From the cell containing the given text, extract its center point as [X, Y] coordinate. 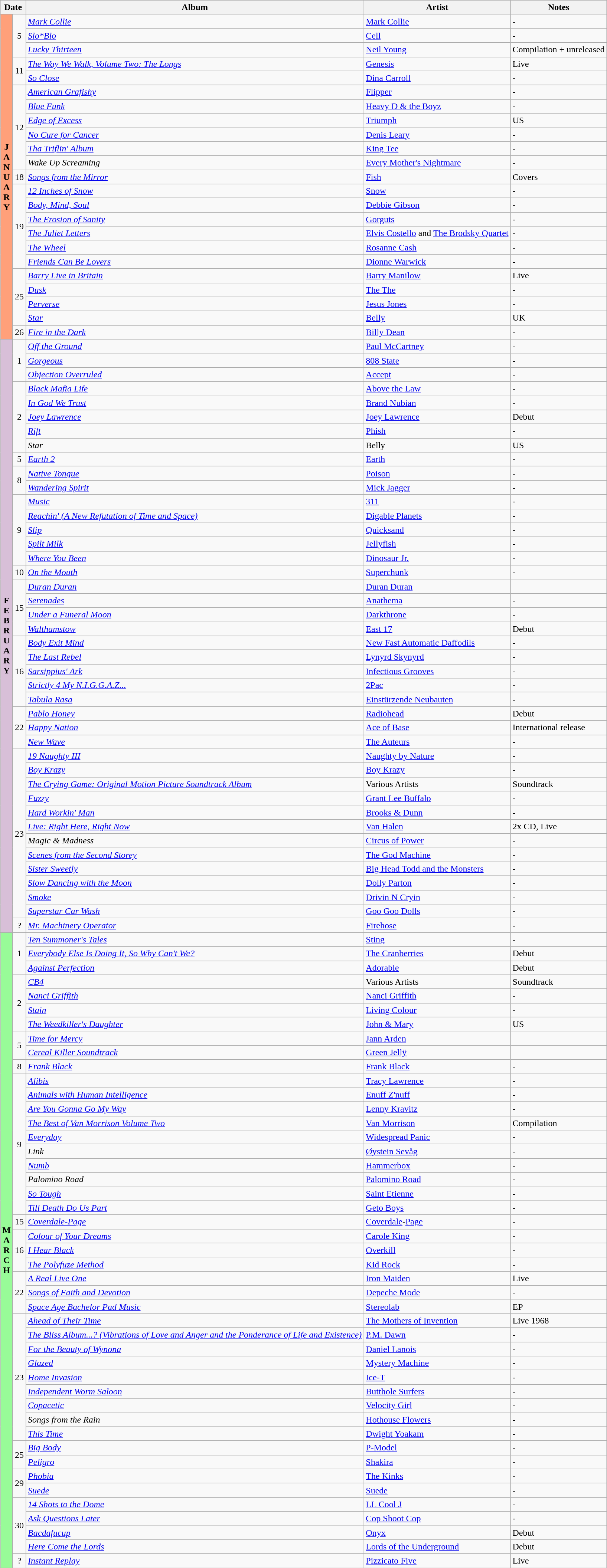
Compilation [558, 1123]
Under a Funeral Moon [195, 614]
The The [437, 290]
Reachin' (A New Refutation of Time and Space) [195, 516]
Copacetic [195, 1405]
Jesus Jones [437, 304]
Iron Maiden [437, 1278]
Dusk [195, 290]
Jellyfish [437, 544]
The Wheel [195, 247]
International release [558, 728]
Onyx [437, 1533]
Hothouse Flowers [437, 1420]
Goo Goo Dolls [437, 911]
Debbie Gibson [437, 205]
Hard Workin' Man [195, 812]
The Polyfuze Method [195, 1264]
Body Exit Mind [195, 643]
Happy Nation [195, 728]
Walthamstow [195, 629]
No Cure for Cancer [195, 134]
Till Death Do Us Part [195, 1208]
Dionne Warwick [437, 262]
Smoke [195, 897]
Elvis Costello and The Brodsky Quartet [437, 233]
Black Mafia Life [195, 388]
In God We Trust [195, 403]
26 [19, 332]
Live: Right Here, Right Now [195, 826]
Barry Live in Britain [195, 276]
Gorguts [437, 219]
Ask Questions Later [195, 1518]
UK [558, 318]
11 [19, 71]
So Tough [195, 1194]
On the Mouth [195, 572]
Velocity Girl [437, 1405]
FEBRUARY [7, 636]
Superchunk [437, 572]
Brand Nubian [437, 403]
Mr. Machinery Operator [195, 925]
Pizzicato Five [437, 1561]
Kid Rock [437, 1264]
Slo*Blo [195, 36]
Mystery Machine [437, 1363]
Einstürzende Neubauten [437, 699]
Songs from the Rain [195, 1420]
Widespread Panic [437, 1137]
Van Halen [437, 826]
Wandering Spirit [195, 488]
Serenades [195, 600]
Blue Funk [195, 106]
Covers [558, 177]
The Kinks [437, 1476]
Van Morrison [437, 1123]
Time for Mercy [195, 1038]
So Close [195, 78]
Dwight Yoakam [437, 1434]
Øystein Sevåg [437, 1151]
Grant Lee Buffalo [437, 798]
Above the Law [437, 388]
Poison [437, 473]
Space Age Bachelor Pad Music [195, 1306]
Neil Young [437, 50]
Wake Up Screaming [195, 163]
Scenes from the Second Storey [195, 854]
P.M. Dawn [437, 1335]
Flipper [437, 92]
Ahead of Their Time [195, 1321]
19 [19, 226]
12 [19, 127]
Independent Worm Saloon [195, 1391]
The Erosion of Sanity [195, 219]
Artist [437, 7]
18 [19, 177]
Cereal Killer Soundtrack [195, 1052]
Friends Can Be Lovers [195, 262]
MARCH [7, 1250]
The Best of Van Morrison Volume Two [195, 1123]
14 Shots to the Dome [195, 1504]
Compilation + unreleased [558, 50]
Hammerbox [437, 1165]
For the Beauty of Wynona [195, 1349]
Strictly 4 My N.I.G.G.A.Z... [195, 685]
Rosanne Cash [437, 247]
Shakira [437, 1462]
This Time [195, 1434]
12 Inches of Snow [195, 191]
Songs of Faith and Devotion [195, 1292]
The Juliet Letters [195, 233]
Stain [195, 1010]
Big Body [195, 1448]
Cop Shoot Cop [437, 1518]
Darkthrone [437, 614]
John & Mary [437, 1024]
Music [195, 502]
Fire in the Dark [195, 332]
Carole King [437, 1236]
Paul McCartney [437, 346]
Notes [558, 7]
Album [195, 7]
Rift [195, 431]
The Weedkiller's Daughter [195, 1024]
Genesis [437, 64]
Big Head Todd and the Monsters [437, 869]
The Way We Walk, Volume Two: The Longs [195, 64]
Green Jellÿ [437, 1052]
Off the Ground [195, 346]
JANUARY [7, 177]
Billy Dean [437, 332]
Ice-T [437, 1377]
EP [558, 1306]
Where You Been [195, 558]
Songs from the Mirror [195, 177]
Perverse [195, 304]
The God Machine [437, 854]
Snow [437, 191]
King Tee [437, 148]
Colour of Your Dreams [195, 1236]
Every Mother's Nightmare [437, 163]
19 Naughty III [195, 756]
Dolly Parton [437, 883]
Superstar Car Wash [195, 911]
Mick Jagger [437, 488]
Slow Dancing with the Moon [195, 883]
Radiohead [437, 714]
Tha Triflin' Album [195, 148]
Lenny Kravitz [437, 1109]
Lynyrd Skynyrd [437, 657]
Dina Carroll [437, 78]
CB4 [195, 982]
Sister Sweetly [195, 869]
Naughty by Nature [437, 756]
Dinosaur Jr. [437, 558]
The Last Rebel [195, 657]
Phobia [195, 1476]
29 [19, 1483]
The Bliss Album...? (Vibrations of Love and Anger and the Ponderance of Life and Existence) [195, 1335]
The Crying Game: Original Motion Picture Soundtrack Album [195, 784]
Edge of Excess [195, 120]
Animals with Human Intelligence [195, 1095]
The Mothers of Invention [437, 1321]
Denis Leary [437, 134]
Body, Mind, Soul [195, 205]
Geto Boys [437, 1208]
Glazed [195, 1363]
Cell [437, 36]
Saint Etienne [437, 1194]
Lords of the Underground [437, 1547]
Anathema [437, 600]
I Hear Black [195, 1250]
Bacdafucup [195, 1533]
Everybody Else Is Doing It, So Why Can't We? [195, 954]
East 17 [437, 629]
Barry Manilow [437, 276]
Native Tongue [195, 473]
New Fast Automatic Daffodils [437, 643]
Spilt Milk [195, 544]
A Real Live One [195, 1278]
10 [19, 572]
Slip [195, 530]
Here Come the Lords [195, 1547]
Sting [437, 939]
Triumph [437, 120]
Digable Planets [437, 516]
Lucky Thirteen [195, 50]
Gorgeous [195, 360]
Depeche Mode [437, 1292]
Tracy Lawrence [437, 1081]
Magic & Madness [195, 840]
American Grafishy [195, 92]
Fuzzy [195, 798]
Are You Gonna Go My Way [195, 1109]
Ten Summoner's Tales [195, 939]
Instant Replay [195, 1561]
Against Perfection [195, 968]
Living Colour [437, 1010]
Drivin N Cryin [437, 897]
Sarsippius' Ark [195, 671]
Daniel Lanois [437, 1349]
Ace of Base [437, 728]
Link [195, 1151]
Accept [437, 374]
Pablo Honey [195, 714]
808 State [437, 360]
Infectious Grooves [437, 671]
311 [437, 502]
2Pac [437, 685]
Overkill [437, 1250]
Everyday [195, 1137]
New Wave [195, 742]
Objection Overruled [195, 374]
Home Invasion [195, 1377]
Heavy D & the Boyz [437, 106]
2x CD, Live [558, 826]
Live 1968 [558, 1321]
Fish [437, 177]
Earth [437, 459]
LL Cool J [437, 1504]
Jann Arden [437, 1038]
Stereolab [437, 1306]
Quicksand [437, 530]
Circus of Power [437, 840]
The Auteurs [437, 742]
Butthole Surfers [437, 1391]
Adorable [437, 968]
Earth 2 [195, 459]
Enuff Z'nuff [437, 1095]
Firehose [437, 925]
Alibis [195, 1081]
Tabula Rasa [195, 699]
Peligro [195, 1462]
30 [19, 1525]
P-Model [437, 1448]
Phish [437, 431]
Brooks & Dunn [437, 812]
The Cranberries [437, 954]
Date [13, 7]
Numb [195, 1165]
